For the text-containing cell, return its midpoint in [X, Y] coordinate format. 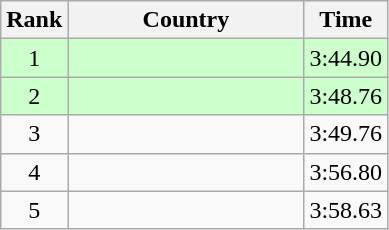
1 [34, 58]
3:49.76 [346, 134]
Country [186, 20]
3:48.76 [346, 96]
Rank [34, 20]
2 [34, 96]
3 [34, 134]
4 [34, 172]
Time [346, 20]
3:58.63 [346, 210]
3:56.80 [346, 172]
3:44.90 [346, 58]
5 [34, 210]
